Identify which cell holds the provided text, then report its (X, Y) central coordinate. 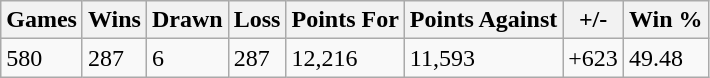
Win % (666, 20)
+623 (594, 58)
580 (42, 58)
+/- (594, 20)
6 (187, 58)
Games (42, 20)
Points Against (483, 20)
Loss (257, 20)
Points For (345, 20)
49.48 (666, 58)
12,216 (345, 58)
Wins (114, 20)
11,593 (483, 58)
Drawn (187, 20)
